Determine the (X, Y) coordinate at the center of the cell enclosing the given text.  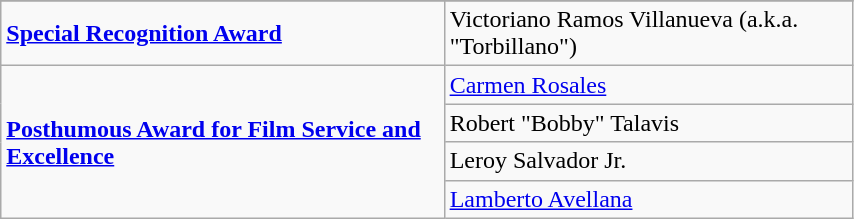
Leroy Salvador Jr. (648, 161)
Special Recognition Award (222, 34)
Posthumous Award for Film Service and Excellence (222, 142)
Carmen Rosales (648, 85)
Robert "Bobby" Talavis (648, 123)
Victoriano Ramos Villanueva (a.k.a. "Torbillano") (648, 34)
Lamberto Avellana (648, 199)
